For the text-containing cell, return its midpoint in [X, Y] coordinate format. 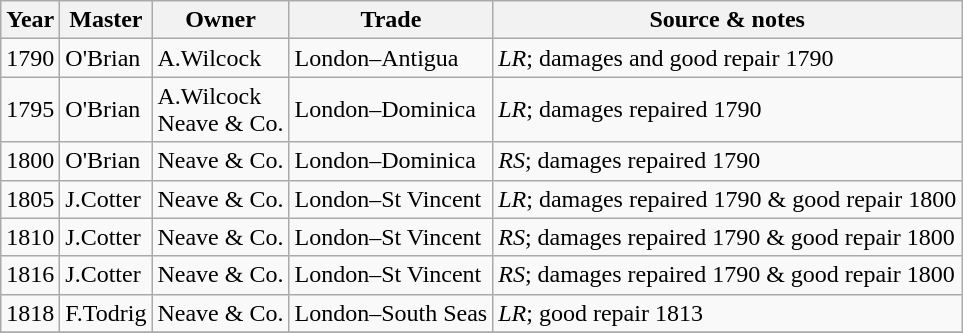
1810 [30, 237]
A.Wilcock [220, 58]
1818 [30, 313]
London–South Seas [391, 313]
Source & notes [728, 20]
1805 [30, 199]
1795 [30, 110]
Owner [220, 20]
1816 [30, 275]
LR; good repair 1813 [728, 313]
A.WilcockNeave & Co. [220, 110]
RS; damages repaired 1790 [728, 161]
1790 [30, 58]
LR; damages repaired 1790 & good repair 1800 [728, 199]
Trade [391, 20]
F.Todrig [106, 313]
London–Antigua [391, 58]
LR; damages repaired 1790 [728, 110]
1800 [30, 161]
LR; damages and good repair 1790 [728, 58]
Year [30, 20]
Master [106, 20]
